Determine the [X, Y] coordinate at the center of the cell enclosing the given text.  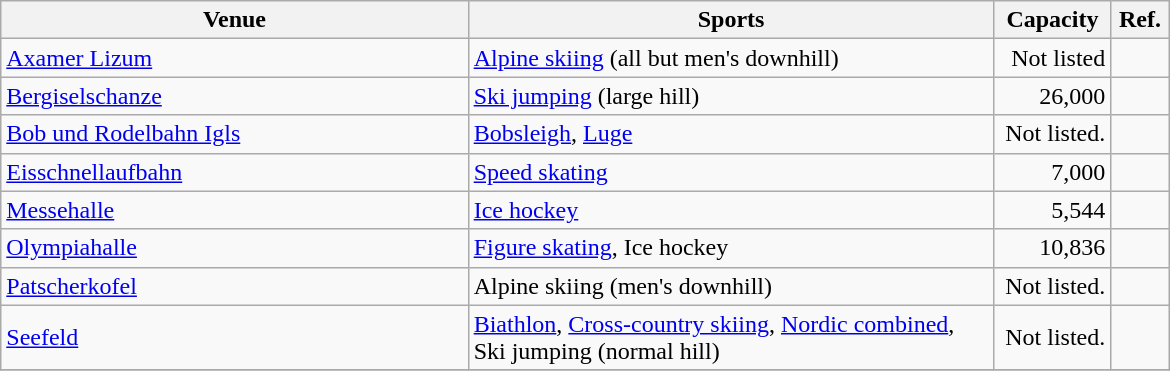
26,000 [1052, 96]
Venue [234, 20]
Bergiselschanze [234, 96]
Not listed [1052, 58]
10,836 [1052, 248]
Patscherkofel [234, 286]
Ref. [1140, 20]
Bobsleigh, Luge [731, 134]
Biathlon, Cross-country skiing, Nordic combined, Ski jumping (normal hill) [731, 338]
5,544 [1052, 210]
Ice hockey [731, 210]
Alpine skiing (all but men's downhill) [731, 58]
Sports [731, 20]
Olympiahalle [234, 248]
Speed skating [731, 172]
Figure skating, Ice hockey [731, 248]
Alpine skiing (men's downhill) [731, 286]
Ski jumping (large hill) [731, 96]
Axamer Lizum [234, 58]
Seefeld [234, 338]
Messehalle [234, 210]
Eisschnellaufbahn [234, 172]
Bob und Rodelbahn Igls [234, 134]
7,000 [1052, 172]
Capacity [1052, 20]
